For the text-containing cell, return its midpoint in [X, Y] coordinate format. 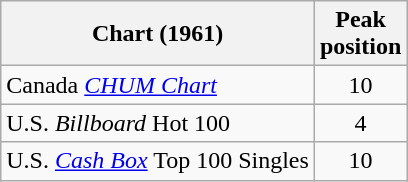
Canada CHUM Chart [158, 85]
U.S. Cash Box Top 100 Singles [158, 161]
4 [360, 123]
Chart (1961) [158, 34]
U.S. Billboard Hot 100 [158, 123]
Peakposition [360, 34]
